Search for the cell housing the specified text and yield its [x, y] center coordinate. 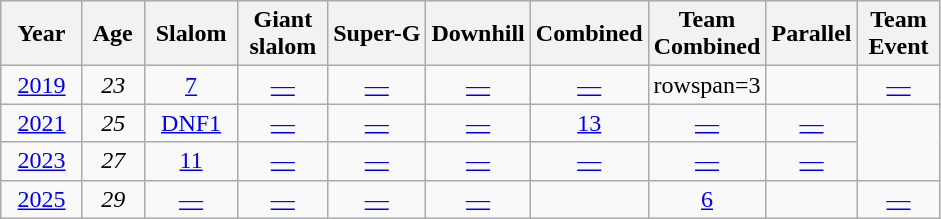
13 [589, 123]
6 [707, 199]
25 [113, 123]
Age [113, 34]
27 [113, 161]
2025 [42, 199]
Team Event [898, 34]
Combined [589, 34]
Slalom [191, 34]
Parallel [812, 34]
Super-G [377, 34]
2023 [42, 161]
Downhill [478, 34]
2021 [42, 123]
TeamCombined [707, 34]
DNF1 [191, 123]
11 [191, 161]
2019 [42, 85]
29 [113, 199]
Year [42, 34]
rowspan=3 [707, 85]
7 [191, 85]
Giant slalom [283, 34]
23 [113, 85]
